Scan for the cell matching the given text and deliver its [x, y] coordinate at center. 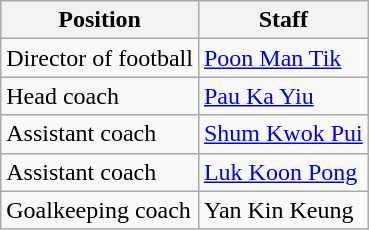
Yan Kin Keung [283, 210]
Luk Koon Pong [283, 172]
Head coach [100, 96]
Position [100, 20]
Goalkeeping coach [100, 210]
Pau Ka Yiu [283, 96]
Poon Man Tik [283, 58]
Director of football [100, 58]
Staff [283, 20]
Shum Kwok Pui [283, 134]
